Provide the [X, Y] coordinate of the cell's center where the given text is located.  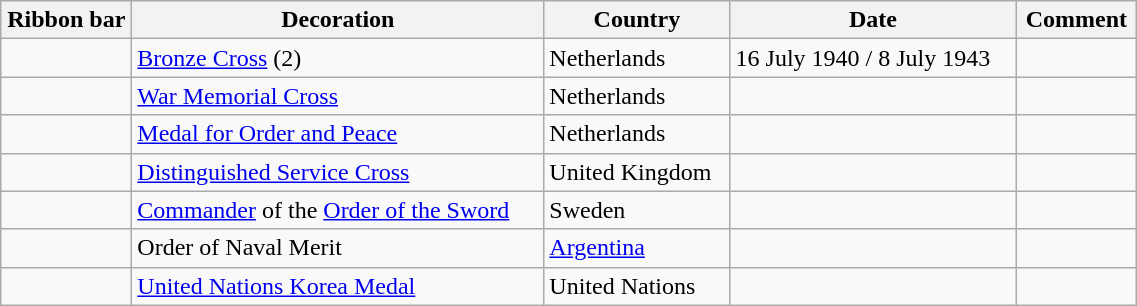
Date [873, 20]
Comment [1076, 20]
United Kingdom [637, 172]
Order of Naval Merit [338, 248]
War Memorial Cross [338, 96]
Commander of the Order of the Sword [338, 210]
16 July 1940 / 8 July 1943 [873, 58]
Medal for Order and Peace [338, 134]
United Nations [637, 286]
Argentina [637, 248]
Distinguished Service Cross [338, 172]
Country [637, 20]
Sweden [637, 210]
Ribbon bar [66, 20]
Decoration [338, 20]
United Nations Korea Medal [338, 286]
Bronze Cross (2) [338, 58]
